Determine the (X, Y) coordinate at the center of the cell enclosing the given text.  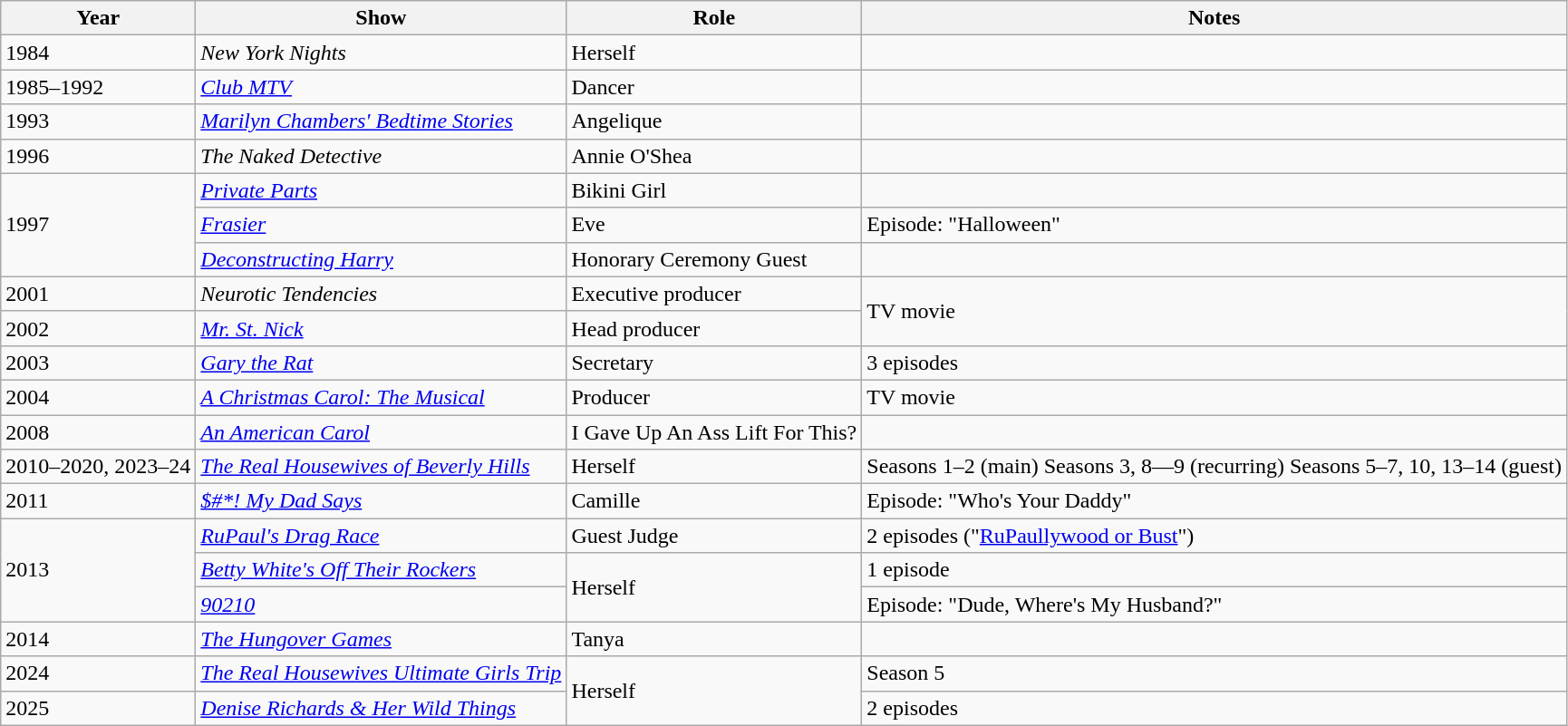
The Hungover Games (381, 639)
Dancer (714, 87)
2025 (98, 708)
Seasons 1–2 (main) Seasons 3, 8—9 (recurring) Seasons 5–7, 10, 13–14 (guest) (1215, 467)
The Real Housewives Ultimate Girls Trip (381, 673)
Tanya (714, 639)
1985–1992 (98, 87)
New York Nights (381, 53)
Episode: "Dude, Where's My Husband?" (1215, 605)
Deconstructing Harry (381, 259)
An American Carol (381, 432)
3 episodes (1215, 363)
I Gave Up An Ass Lift For This? (714, 432)
2004 (98, 397)
90210 (381, 605)
Club MTV (381, 87)
Executive producer (714, 294)
Eve (714, 225)
Year (98, 18)
Episode: "Halloween" (1215, 225)
Bikini Girl (714, 190)
1997 (98, 225)
2003 (98, 363)
$#*! My Dad Says (381, 501)
1996 (98, 156)
Denise Richards & Her Wild Things (381, 708)
Season 5 (1215, 673)
Angelique (714, 121)
Episode: "Who's Your Daddy" (1215, 501)
Guest Judge (714, 536)
Producer (714, 397)
Betty White's Off Their Rockers (381, 570)
Marilyn Chambers' Bedtime Stories (381, 121)
Secretary (714, 363)
Neurotic Tendencies (381, 294)
2 episodes (1215, 708)
1 episode (1215, 570)
Camille (714, 501)
The Real Housewives of Beverly Hills (381, 467)
Head producer (714, 328)
2011 (98, 501)
2024 (98, 673)
Annie O'Shea (714, 156)
Show (381, 18)
Notes (1215, 18)
A Christmas Carol: The Musical (381, 397)
2010–2020, 2023–24 (98, 467)
2002 (98, 328)
Frasier (381, 225)
Honorary Ceremony Guest (714, 259)
1993 (98, 121)
The Naked Detective (381, 156)
1984 (98, 53)
Role (714, 18)
2001 (98, 294)
Private Parts (381, 190)
RuPaul's Drag Race (381, 536)
Mr. St. Nick (381, 328)
2014 (98, 639)
2 episodes ("RuPaullywood or Bust") (1215, 536)
2013 (98, 570)
2008 (98, 432)
Gary the Rat (381, 363)
